Provide the [X, Y] coordinate of the cell's center where the given text is located.  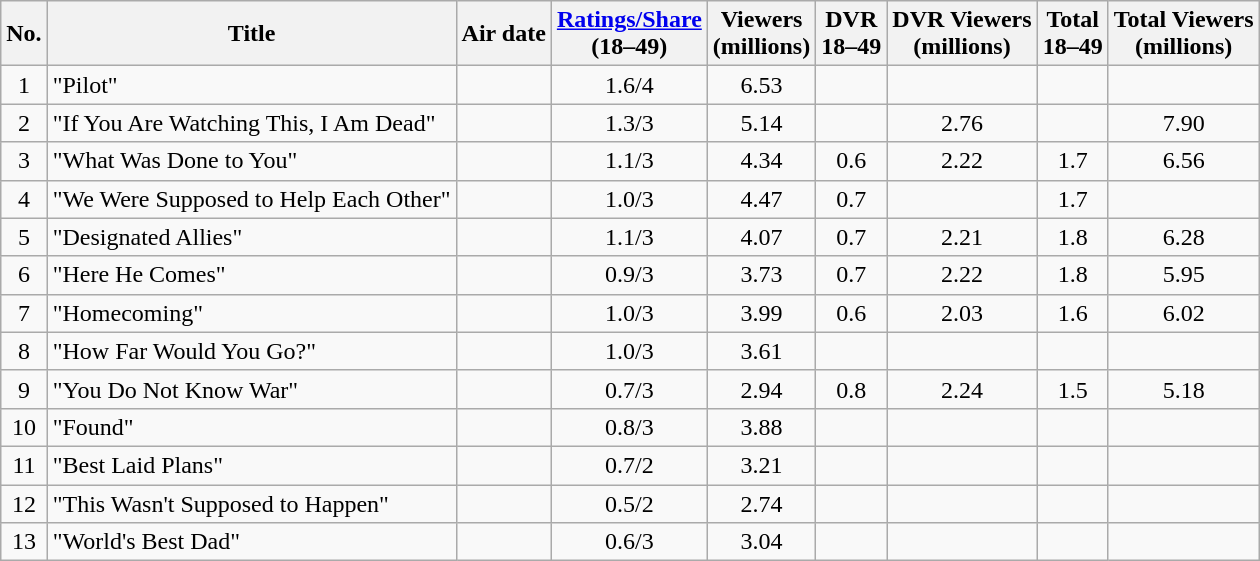
3.04 [761, 542]
1.6/4 [629, 85]
1.3/3 [629, 123]
"Homecoming" [252, 313]
4 [24, 199]
3.88 [761, 427]
2.21 [962, 237]
Air date [504, 34]
0.8 [852, 389]
13 [24, 542]
"World's Best Dad" [252, 542]
"We Were Supposed to Help Each Other" [252, 199]
5.18 [1184, 389]
Viewers(millions) [761, 34]
DVR Viewers(millions) [962, 34]
"Best Laid Plans" [252, 465]
"Found" [252, 427]
9 [24, 389]
10 [24, 427]
"Pilot" [252, 85]
12 [24, 503]
6.28 [1184, 237]
DVR18–49 [852, 34]
0.9/3 [629, 275]
1 [24, 85]
2.24 [962, 389]
"You Do Not Know War" [252, 389]
Total18–49 [1072, 34]
"How Far Would You Go?" [252, 351]
2.03 [962, 313]
"Designated Allies" [252, 237]
4.34 [761, 161]
0.7/3 [629, 389]
"This Wasn't Supposed to Happen" [252, 503]
6.53 [761, 85]
1.6 [1072, 313]
2 [24, 123]
7.90 [1184, 123]
"What Was Done to You" [252, 161]
6.02 [1184, 313]
No. [24, 34]
Total Viewers(millions) [1184, 34]
5.14 [761, 123]
1.5 [1072, 389]
3.99 [761, 313]
8 [24, 351]
11 [24, 465]
3.73 [761, 275]
4.47 [761, 199]
Ratings/Share(18–49) [629, 34]
4.07 [761, 237]
6 [24, 275]
0.8/3 [629, 427]
5.95 [1184, 275]
0.7/2 [629, 465]
2.94 [761, 389]
3 [24, 161]
Title [252, 34]
6.56 [1184, 161]
7 [24, 313]
5 [24, 237]
2.74 [761, 503]
3.21 [761, 465]
"If You Are Watching This, I Am Dead" [252, 123]
0.6/3 [629, 542]
3.61 [761, 351]
0.5/2 [629, 503]
"Here He Comes" [252, 275]
2.76 [962, 123]
